For the text-containing cell, return its midpoint in (x, y) coordinate format. 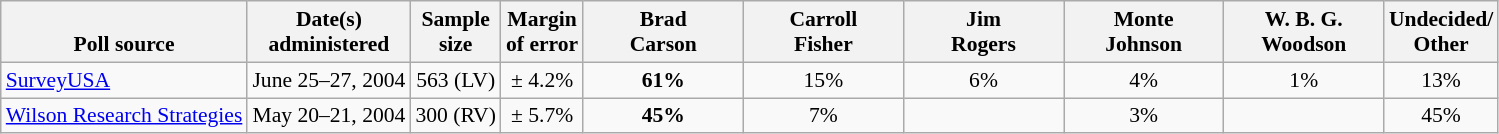
15% (823, 80)
13% (1441, 80)
W. B. G.Woodson (1304, 32)
June 25–27, 2004 (328, 80)
JimRogers (983, 32)
6% (983, 80)
Poll source (124, 32)
BradCarson (663, 32)
Samplesize (456, 32)
± 5.7% (542, 116)
± 4.2% (542, 80)
7% (823, 116)
3% (1144, 116)
Undecided/Other (1441, 32)
563 (LV) (456, 80)
4% (1144, 80)
MonteJohnson (1144, 32)
May 20–21, 2004 (328, 116)
CarrollFisher (823, 32)
300 (RV) (456, 116)
Wilson Research Strategies (124, 116)
61% (663, 80)
SurveyUSA (124, 80)
Marginof error (542, 32)
1% (1304, 80)
Date(s)administered (328, 32)
